Search for the cell housing the specified text and yield its (X, Y) center coordinate. 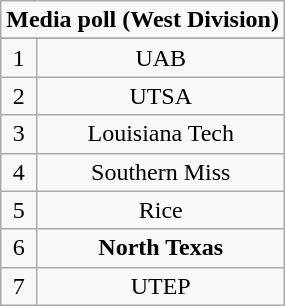
3 (19, 134)
Rice (161, 210)
5 (19, 210)
UTSA (161, 96)
1 (19, 58)
4 (19, 172)
7 (19, 286)
Media poll (West Division) (143, 20)
6 (19, 248)
North Texas (161, 248)
UAB (161, 58)
UTEP (161, 286)
Southern Miss (161, 172)
2 (19, 96)
Louisiana Tech (161, 134)
